Return [x, y] of the center of cell containing provided text 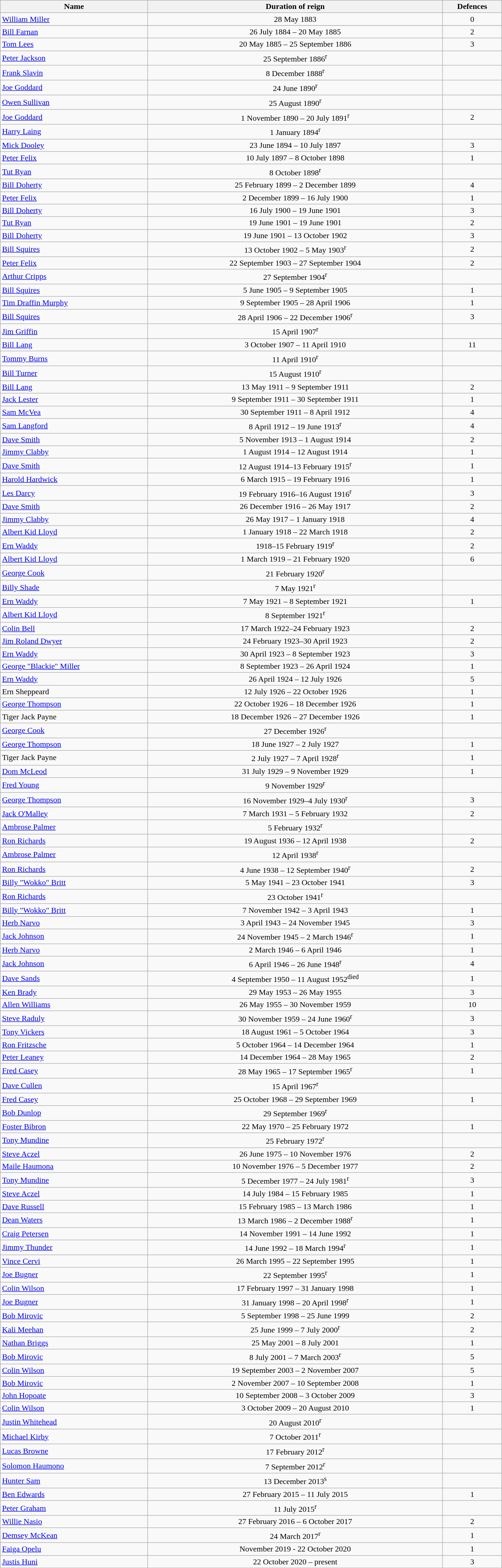
12 April 1938r [295, 855]
November 2019 - 22 October 2020 [295, 1549]
31 July 1929 – 9 November 1929 [295, 771]
6 March 1915 – 19 February 1916 [295, 479]
22 October 2020 – present [295, 1562]
Ben Edwards [74, 1494]
Sam McVea [74, 412]
2 November 2007 – 10 September 2008 [295, 1383]
Allen Williams [74, 1005]
Solomon Haumono [74, 1466]
22 September 1995r [295, 1275]
29 May 1953 – 26 May 1955 [295, 992]
Dave Russell [74, 1207]
22 September 1903 – 27 September 1904 [295, 263]
Lucas Browne [74, 1451]
15 April 1967r [295, 1085]
Ron Fritzsche [74, 1044]
28 May 1965 – 17 September 1965r [295, 1071]
26 May 1917 – 1 January 1918 [295, 519]
8 September 1923 – 26 April 1924 [295, 666]
20 August 2010r [295, 1421]
19 February 1916–16 August 1916r [295, 493]
4 September 1950 – 11 August 1952died [295, 978]
John Hopoate [74, 1395]
7 November 1942 – 3 April 1943 [295, 910]
Sam Langford [74, 426]
24 February 1923–30 April 1923 [295, 641]
Dave Cullen [74, 1085]
30 September 1911 – 8 April 1912 [295, 412]
6 [472, 559]
9 September 1911 – 30 September 1911 [295, 400]
Bill Farnan [74, 32]
2 July 1927 – 7 April 1928r [295, 758]
1 January 1894r [295, 132]
18 December 1926 – 27 December 1926 [295, 717]
Frank Slavin [74, 73]
10 November 1976 – 5 December 1977 [295, 1166]
22 October 1926 – 18 December 1926 [295, 704]
26 April 1924 – 12 July 1926 [295, 679]
30 November 1959 – 24 June 1960r [295, 1019]
Billy Shade [74, 587]
1 November 1890 – 20 July 1891r [295, 117]
Bob Dunlop [74, 1113]
17 February 2012r [295, 1451]
Jim Roland Dwyer [74, 641]
29 September 1969r [295, 1113]
14 July 1984 – 15 February 1985 [295, 1194]
8 September 1921r [295, 615]
23 June 1894 – 10 July 1897 [295, 145]
9 September 1905 – 28 April 1906 [295, 303]
Justis Huni [74, 1562]
5 November 1913 – 1 August 1914 [295, 440]
27 December 1926r [295, 730]
1 August 1914 – 12 August 1914 [295, 452]
19 June 1901 – 19 June 1901 [295, 223]
7 October 2011r [295, 1437]
Mick Dooley [74, 145]
Craig Petersen [74, 1234]
Jack Lester [74, 400]
Willie Nasio [74, 1522]
18 August 1961 – 5 October 1964 [295, 1032]
25 August 1890r [295, 103]
24 June 1890r [295, 87]
Owen Sullivan [74, 103]
24 March 2017r [295, 1535]
7 May 1921 – 8 September 1921 [295, 601]
12 July 1926 – 22 October 1926 [295, 692]
William Miller [74, 19]
20 May 1885 – 25 September 1886 [295, 44]
26 December 1916 – 26 May 1917 [295, 507]
3 October 1907 – 11 April 1910 [295, 345]
Nathan Briggs [74, 1343]
13 May 1911 – 9 September 1911 [295, 387]
24 November 1945 – 2 March 1946r [295, 937]
17 March 1922–24 February 1923 [295, 628]
5 February 1932r [295, 827]
1918–15 February 1919r [295, 546]
Fred Young [74, 785]
8 April 1912 – 19 June 1913r [295, 426]
Dave Sands [74, 978]
Ern Sheppeard [74, 692]
Michael Kirby [74, 1437]
26 March 1995 – 22 September 1995 [295, 1261]
18 June 1927 – 2 July 1927 [295, 744]
11 [472, 345]
Jim Griffin [74, 331]
15 August 1910r [295, 373]
25 September 1886r [295, 58]
25 May 2001 – 8 July 2001 [295, 1343]
22 May 1970 – 25 February 1972 [295, 1126]
Peter Graham [74, 1508]
9 November 1929r [295, 785]
3 April 1943 – 24 November 1945 [295, 923]
23 October 1941r [295, 896]
25 June 1999 – 7 July 2000r [295, 1330]
Ken Brady [74, 992]
11 July 2015r [295, 1508]
Dean Waters [74, 1220]
3 October 2009 – 20 August 2010 [295, 1408]
1 January 1918 – 22 March 1918 [295, 532]
30 April 1923 – 8 September 1923 [295, 654]
11 April 1910r [295, 359]
28 May 1883 [295, 19]
14 November 1991 – 14 June 1992 [295, 1234]
Peter Leaney [74, 1057]
Harold Hardwick [74, 479]
Faiga Opelu [74, 1549]
Dom McLeod [74, 771]
2 December 1899 – 16 July 1900 [295, 198]
Harry Laing [74, 132]
0 [472, 19]
21 February 1920r [295, 573]
Kali Meehan [74, 1330]
Colin Bell [74, 628]
Les Darcy [74, 493]
31 January 1998 – 20 April 1998r [295, 1302]
George "Blackie" Miller [74, 666]
14 June 1992 – 18 March 1994r [295, 1248]
Duration of reign [295, 7]
12 August 1914–13 February 1915r [295, 466]
8 October 1898r [295, 171]
1 March 1919 – 21 February 1920 [295, 559]
7 March 1931 – 5 February 1932 [295, 813]
Justin Whitehead [74, 1421]
Tom Lees [74, 44]
7 September 2012r [295, 1466]
8 December 1888r [295, 73]
Name [74, 7]
25 October 1968 – 29 September 1969 [295, 1099]
26 June 1975 – 10 November 1976 [295, 1154]
Vince Cervi [74, 1261]
Defences [472, 7]
13 October 1902 – 5 May 1903r [295, 249]
5 October 1964 – 14 December 1964 [295, 1044]
17 February 1997 – 31 January 1998 [295, 1288]
8 July 2001 – 7 March 2003r [295, 1357]
10 [472, 1005]
Jimmy Thunder [74, 1248]
5 June 1905 – 9 September 1905 [295, 290]
15 April 1907r [295, 331]
26 May 1955 – 30 November 1959 [295, 1005]
19 June 1901 – 13 October 1902 [295, 235]
19 September 2003 – 2 November 2007 [295, 1370]
Maile Haumona [74, 1166]
10 July 1897 – 8 October 1898 [295, 158]
26 July 1884 – 20 May 1885 [295, 32]
Tim Draffin Murphy [74, 303]
27 February 2016 – 6 October 2017 [295, 1522]
5 May 1941 – 23 October 1941 [295, 883]
Foster Bibron [74, 1126]
16 July 1900 – 19 June 1901 [295, 210]
Tony Vickers [74, 1032]
Jack O'Malley [74, 813]
28 April 1906 – 22 December 1906r [295, 317]
13 March 1986 – 2 December 1988r [295, 1220]
5 September 1998 – 25 June 1999 [295, 1316]
Hunter Sam [74, 1481]
4 June 1938 – 12 September 1940r [295, 869]
2 March 1946 – 6 April 1946 [295, 950]
7 May 1921r [295, 587]
27 February 2015 – 11 July 2015 [295, 1494]
10 September 2008 – 3 October 2009 [295, 1395]
16 November 1929–4 July 1930r [295, 800]
19 August 1936 – 12 April 1938 [295, 841]
Demsey McKean [74, 1535]
25 February 1899 – 2 December 1899 [295, 185]
Arthur Cripps [74, 276]
Peter Jackson [74, 58]
25 February 1972r [295, 1140]
15 February 1985 – 13 March 1986 [295, 1207]
13 December 2013s [295, 1481]
14 December 1964 – 28 May 1965 [295, 1057]
Bill Turner [74, 373]
Steve Raduly [74, 1019]
6 April 1946 – 26 June 1948r [295, 964]
5 December 1977 – 24 July 1981r [295, 1180]
Tommy Burns [74, 359]
27 September 1904r [295, 276]
